Capture the cell that displays the provided text and extract its (X, Y) central coordinate. 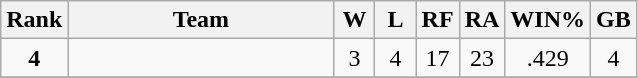
W (354, 20)
Team (201, 20)
3 (354, 58)
RF (438, 20)
WIN% (548, 20)
RA (482, 20)
GB (614, 20)
17 (438, 58)
L (396, 20)
.429 (548, 58)
23 (482, 58)
Rank (34, 20)
